From the cell containing the given text, extract its center point as [x, y] coordinate. 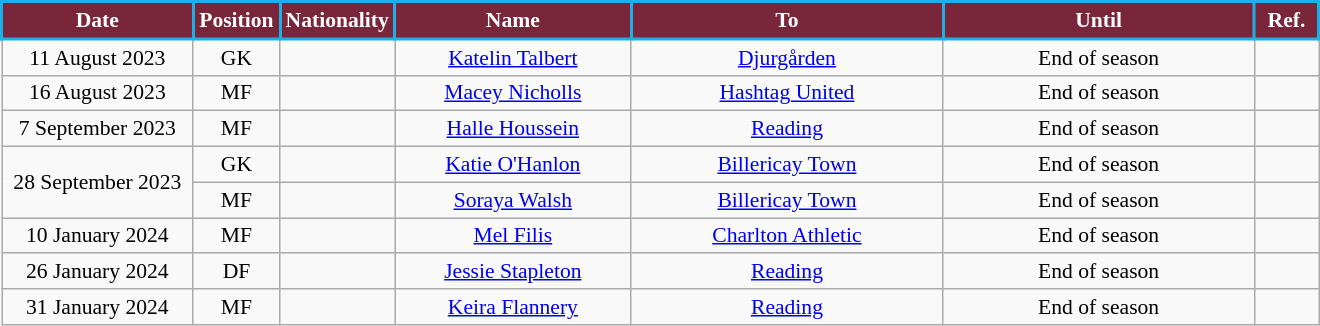
16 August 2023 [98, 93]
Djurgården [787, 57]
10 January 2024 [98, 236]
Keira Flannery [514, 307]
Macey Nicholls [514, 93]
DF [236, 272]
Name [514, 20]
Hashtag United [787, 93]
To [787, 20]
28 September 2023 [98, 182]
31 January 2024 [98, 307]
Nationality [338, 20]
Until [1099, 20]
11 August 2023 [98, 57]
Halle Houssein [514, 129]
Mel Filis [514, 236]
7 September 2023 [98, 129]
Position [236, 20]
Soraya Walsh [514, 200]
Katie O'Hanlon [514, 165]
Charlton Athletic [787, 236]
Date [98, 20]
Jessie Stapleton [514, 272]
Katelin Talbert [514, 57]
Ref. [1286, 20]
26 January 2024 [98, 272]
